Detect which cell encompasses the target text, then output its (x, y) center coordinate. 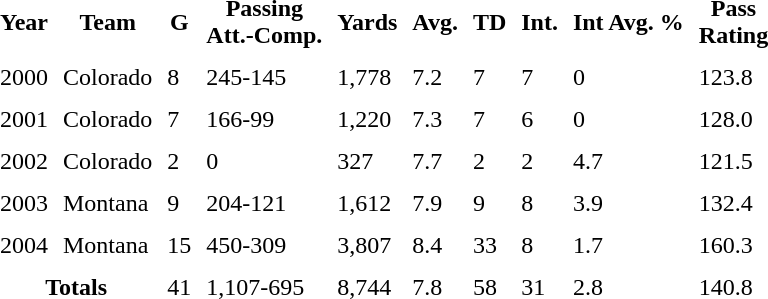
4.7 (628, 162)
204-121 (264, 204)
3.9 (628, 204)
1,220 (367, 120)
15 (179, 246)
327 (367, 162)
7.9 (435, 204)
7.7 (435, 162)
245-145 (264, 78)
6 (540, 120)
7.3 (435, 120)
166-99 (264, 120)
1,612 (367, 204)
3,807 (367, 246)
7.2 (435, 78)
8.4 (435, 246)
450-309 (264, 246)
1,778 (367, 78)
1.7 (628, 246)
33 (490, 246)
